Pinpoint the cell where the given text exists, returning its [X, Y] midpoint coordinate. 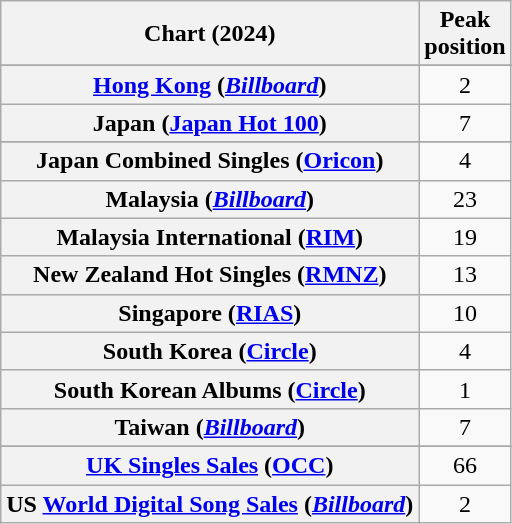
Taiwan (Billboard) [210, 427]
10 [465, 313]
Japan (Japan Hot 100) [210, 123]
19 [465, 237]
Malaysia International (RIM) [210, 237]
Malaysia (Billboard) [210, 199]
Chart (2024) [210, 34]
66 [465, 465]
23 [465, 199]
Japan Combined Singles (Oricon) [210, 161]
1 [465, 389]
Peakposition [465, 34]
New Zealand Hot Singles (RMNZ) [210, 275]
Hong Kong (Billboard) [210, 85]
South Korea (Circle) [210, 351]
Singapore (RIAS) [210, 313]
13 [465, 275]
US World Digital Song Sales (Billboard) [210, 503]
South Korean Albums (Circle) [210, 389]
UK Singles Sales (OCC) [210, 465]
